For the text-containing cell, return its midpoint in (x, y) coordinate format. 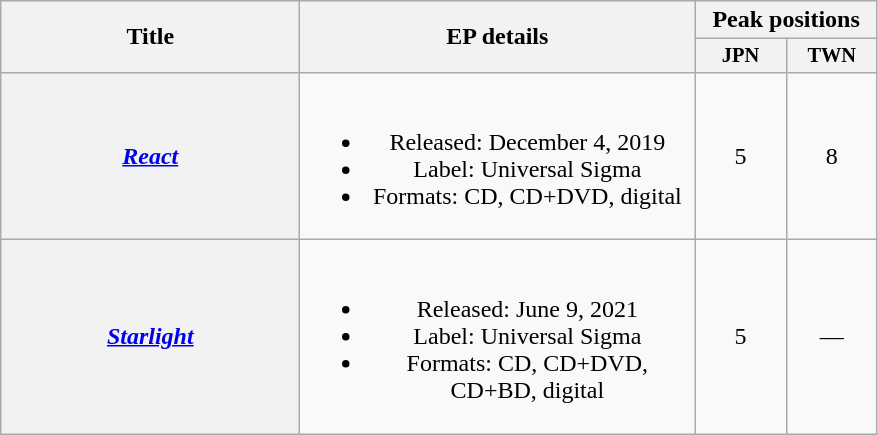
— (832, 337)
Released: June 9, 2021Label: Universal SigmaFormats: CD, CD+DVD, CD+BD, digital (498, 337)
Released: December 4, 2019Label: Universal SigmaFormats: CD, CD+DVD, digital (498, 156)
Starlight (150, 337)
TWN (832, 56)
JPN (740, 56)
Title (150, 37)
8 (832, 156)
EP details (498, 37)
Peak positions (786, 20)
React (150, 156)
